Find where the given text appears and provide that cell's center as [x, y] coordinate. 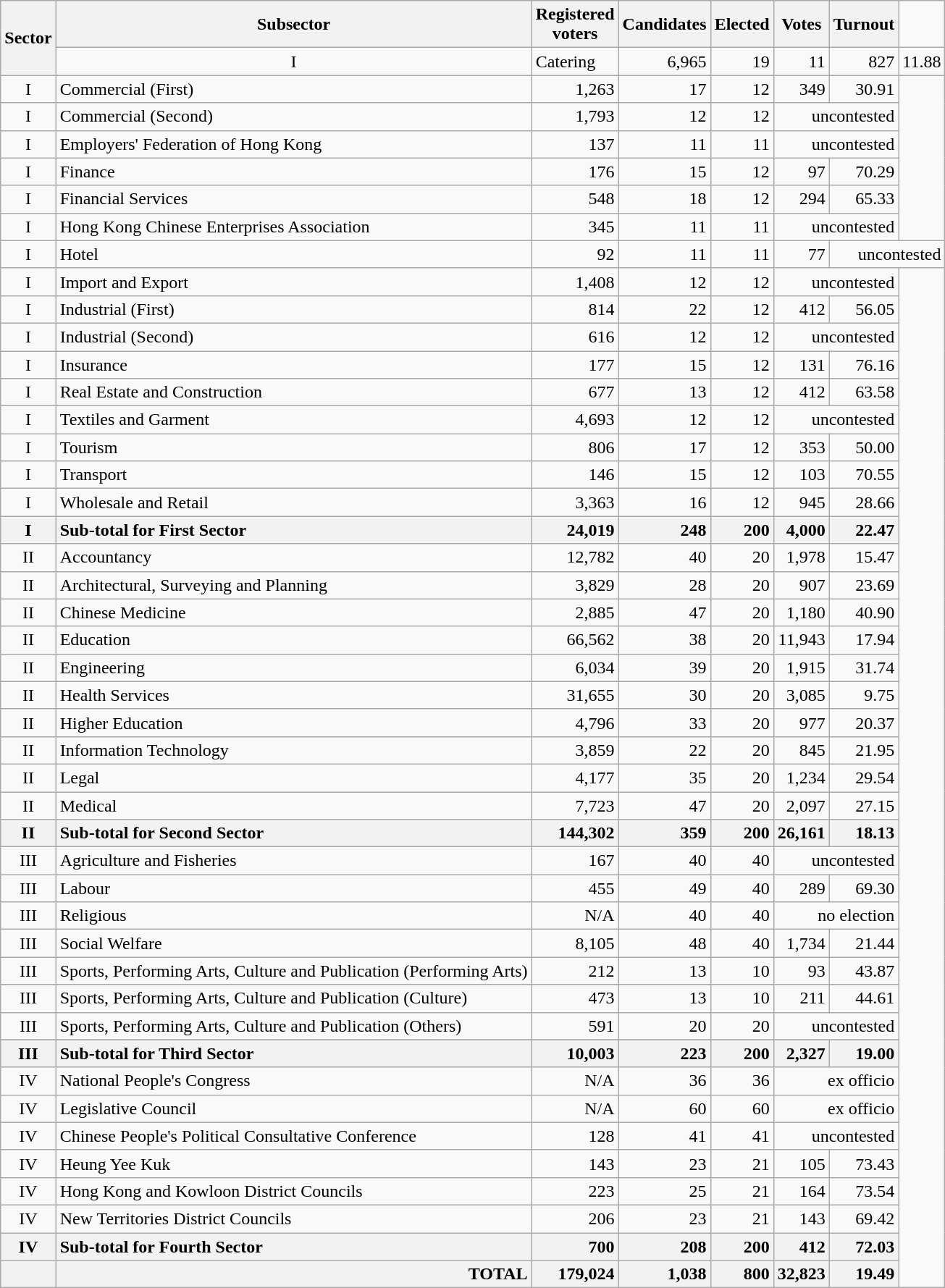
Hong Kong and Kowloon District Councils [294, 1191]
700 [575, 1246]
455 [575, 888]
7,723 [575, 806]
146 [575, 475]
Sector [28, 38]
25 [665, 1191]
Labour [294, 888]
211 [801, 998]
Social Welfare [294, 943]
77 [801, 254]
4,693 [575, 420]
Legal [294, 778]
4,177 [575, 778]
4,796 [575, 723]
179,024 [575, 1274]
1,408 [575, 282]
Sports, Performing Arts, Culture and Publication (Culture) [294, 998]
44.61 [864, 998]
Employers' Federation of Hong Kong [294, 144]
Industrial (Second) [294, 337]
40.90 [864, 613]
208 [665, 1246]
Architectural, Surveying and Planning [294, 585]
359 [665, 833]
677 [575, 392]
Sub-total for Fourth Sector [294, 1246]
Tourism [294, 447]
76.16 [864, 364]
11.88 [922, 62]
Elected [742, 25]
Real Estate and Construction [294, 392]
Votes [801, 25]
6,965 [665, 62]
131 [801, 364]
105 [801, 1163]
Commercial (Second) [294, 117]
294 [801, 199]
Agriculture and Fisheries [294, 861]
616 [575, 337]
39 [665, 668]
177 [575, 364]
31.74 [864, 668]
National People's Congress [294, 1081]
9.75 [864, 695]
845 [801, 750]
26,161 [801, 833]
69.42 [864, 1218]
Wholesale and Retail [294, 502]
31,655 [575, 695]
827 [864, 62]
97 [801, 172]
1,793 [575, 117]
19.00 [864, 1053]
43.87 [864, 971]
63.58 [864, 392]
353 [801, 447]
4,000 [801, 530]
no election [836, 916]
66,562 [575, 640]
Health Services [294, 695]
19.49 [864, 1274]
1,915 [801, 668]
21.44 [864, 943]
Higher Education [294, 723]
Legislative Council [294, 1108]
Sub-total for First Sector [294, 530]
3,085 [801, 695]
30 [665, 695]
1,234 [801, 778]
20.37 [864, 723]
29.54 [864, 778]
Candidates [665, 25]
473 [575, 998]
814 [575, 309]
Sub-total for Third Sector [294, 1053]
Education [294, 640]
Registeredvoters [575, 25]
15.47 [864, 557]
Industrial (First) [294, 309]
48 [665, 943]
92 [575, 254]
Turnout [864, 25]
49 [665, 888]
977 [801, 723]
Accountancy [294, 557]
27.15 [864, 806]
Chinese Medicine [294, 613]
Insurance [294, 364]
Transport [294, 475]
3,829 [575, 585]
Commercial (First) [294, 89]
Heung Yee Kuk [294, 1163]
Engineering [294, 668]
1,978 [801, 557]
Finance [294, 172]
23.69 [864, 585]
1,038 [665, 1274]
167 [575, 861]
10,003 [575, 1053]
103 [801, 475]
30.91 [864, 89]
72.03 [864, 1246]
176 [575, 172]
349 [801, 89]
18.13 [864, 833]
11,943 [801, 640]
70.55 [864, 475]
Import and Export [294, 282]
1,263 [575, 89]
164 [801, 1191]
Chinese People's Political Consultative Conference [294, 1136]
16 [665, 502]
Subsector [294, 25]
212 [575, 971]
248 [665, 530]
2,097 [801, 806]
1,180 [801, 613]
Hong Kong Chinese Enterprises Association [294, 227]
8,105 [575, 943]
73.43 [864, 1163]
22.47 [864, 530]
21.95 [864, 750]
73.54 [864, 1191]
945 [801, 502]
28 [665, 585]
93 [801, 971]
35 [665, 778]
2,327 [801, 1053]
56.05 [864, 309]
Medical [294, 806]
Sub-total for Second Sector [294, 833]
24,019 [575, 530]
206 [575, 1218]
Sports, Performing Arts, Culture and Publication (Others) [294, 1026]
New Territories District Councils [294, 1218]
70.29 [864, 172]
6,034 [575, 668]
1,734 [801, 943]
3,363 [575, 502]
12,782 [575, 557]
28.66 [864, 502]
33 [665, 723]
Information Technology [294, 750]
289 [801, 888]
19 [742, 62]
128 [575, 1136]
17.94 [864, 640]
38 [665, 640]
Religious [294, 916]
50.00 [864, 447]
Catering [575, 62]
3,859 [575, 750]
Textiles and Garment [294, 420]
345 [575, 227]
137 [575, 144]
548 [575, 199]
65.33 [864, 199]
TOTAL [294, 1274]
907 [801, 585]
144,302 [575, 833]
591 [575, 1026]
2,885 [575, 613]
800 [742, 1274]
806 [575, 447]
Hotel [294, 254]
32,823 [801, 1274]
69.30 [864, 888]
Sports, Performing Arts, Culture and Publication (Performing Arts) [294, 971]
18 [665, 199]
Financial Services [294, 199]
